Find where the given text appears and provide that cell's center as (X, Y) coordinate. 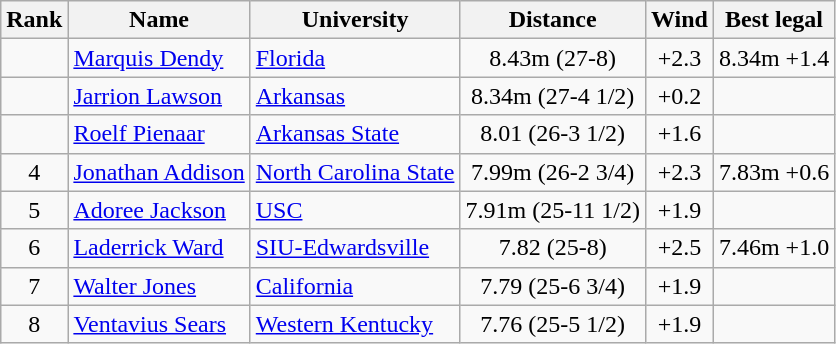
7.83m +0.6 (774, 172)
University (355, 20)
Name (159, 20)
7 (34, 286)
Jonathan Addison (159, 172)
Best legal (774, 20)
Adoree Jackson (159, 210)
8.01 (26-3 1/2) (552, 134)
SIU-Edwardsville (355, 248)
8 (34, 324)
7.76 (25-5 1/2) (552, 324)
6 (34, 248)
Jarrion Lawson (159, 96)
Walter Jones (159, 286)
7.82 (25-8) (552, 248)
Western Kentucky (355, 324)
5 (34, 210)
7.46m +1.0 (774, 248)
Ventavius Sears (159, 324)
+2.5 (679, 248)
Roelf Pienaar (159, 134)
Arkansas (355, 96)
Laderrick Ward (159, 248)
California (355, 286)
+0.2 (679, 96)
Marquis Dendy (159, 58)
8.34m +1.4 (774, 58)
8.34m (27-4 1/2) (552, 96)
Rank (34, 20)
Wind (679, 20)
4 (34, 172)
Florida (355, 58)
8.43m (27-8) (552, 58)
North Carolina State (355, 172)
7.99m (26-2 3/4) (552, 172)
7.91m (25-11 1/2) (552, 210)
7.79 (25-6 3/4) (552, 286)
Distance (552, 20)
USC (355, 210)
+1.6 (679, 134)
Arkansas State (355, 134)
